Scan for the cell matching the given text and deliver its (x, y) coordinate at center. 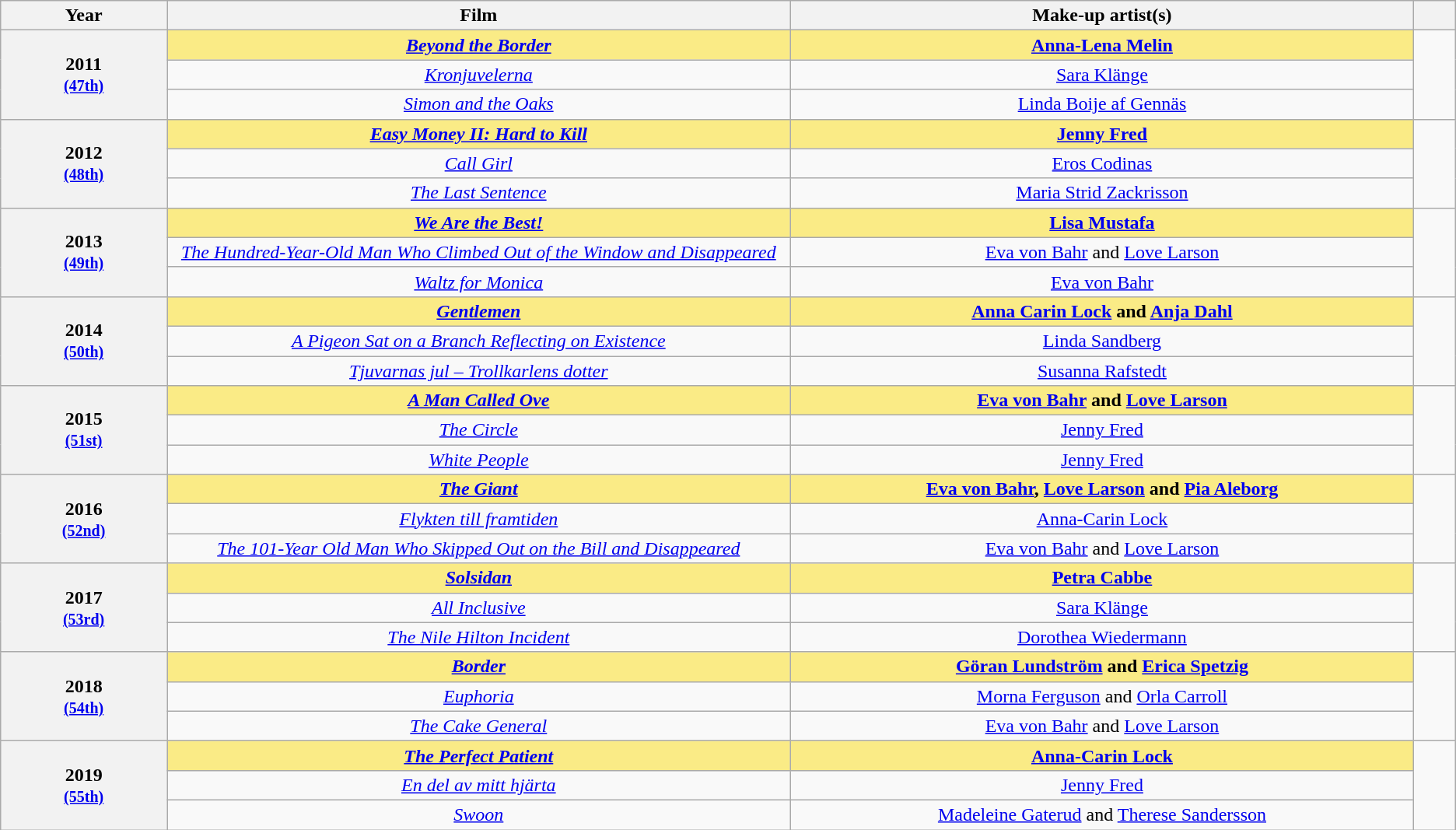
Border (478, 667)
The 101-Year Old Man Who Skipped Out on the Bill and Disappeared (478, 548)
En del av mitt hjärta (478, 785)
2012(48th) (84, 163)
Film (478, 16)
Euphoria (478, 696)
2014(50th) (84, 341)
Madeleine Gaterud and Therese Sandersson (1102, 814)
Year (84, 16)
Eva von Bahr (1102, 282)
Eva von Bahr, Love Larson and Pia Aleborg (1102, 489)
Beyond the Border (478, 45)
2011(47th) (84, 75)
The Last Sentence (478, 193)
A Pigeon Sat on a Branch Reflecting on Existence (478, 341)
Dorothea Wiedermann (1102, 637)
Linda Boije af Gennäs (1102, 104)
Easy Money II: Hard to Kill (478, 134)
All Inclusive (478, 608)
Swoon (478, 814)
We Are the Best! (478, 222)
The Hundred-Year-Old Man Who Climbed Out of the Window and Disappeared (478, 252)
Eros Codinas (1102, 163)
Linda Sandberg (1102, 341)
The Cake General (478, 726)
Kronjuvelerna (478, 75)
White People (478, 460)
The Circle (478, 430)
Susanna Rafstedt (1102, 371)
Lisa Mustafa (1102, 222)
2015(51st) (84, 430)
Solsidan (478, 578)
Anna-Lena Melin (1102, 45)
Maria Strid Zackrisson (1102, 193)
2017(53rd) (84, 608)
Morna Ferguson and Orla Carroll (1102, 696)
Waltz for Monica (478, 282)
Tjuvarnas jul – Trollkarlens dotter (478, 371)
2019(55th) (84, 785)
Call Girl (478, 163)
Flykten till framtiden (478, 519)
Make-up artist(s) (1102, 16)
A Man Called Ove (478, 401)
The Perfect Patient (478, 755)
2018(54th) (84, 696)
2013(49th) (84, 252)
Göran Lundström and Erica Spetzig (1102, 667)
Petra Cabbe (1102, 578)
2016(52nd) (84, 519)
Simon and the Oaks (478, 104)
The Nile Hilton Incident (478, 637)
Gentlemen (478, 311)
The Giant (478, 489)
Anna Carin Lock and Anja Dahl (1102, 311)
